Provide the (x, y) coordinate of the cell's center where the given text is located.  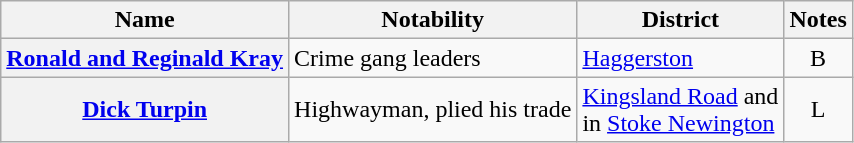
Name (145, 20)
Haggerston (680, 58)
Crime gang leaders (433, 58)
B (818, 58)
Dick Turpin (145, 110)
Kingsland Road andin Stoke Newington (680, 110)
L (818, 110)
Ronald and Reginald Kray (145, 58)
Highwayman, plied his trade (433, 110)
Notes (818, 20)
Notability (433, 20)
District (680, 20)
